Identify which cell holds the provided text, then report its [X, Y] central coordinate. 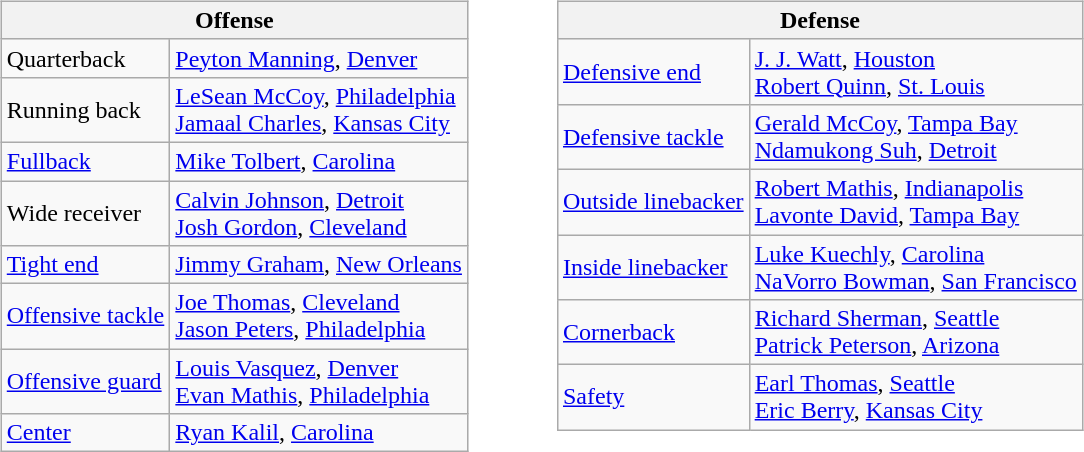
Mike Tolbert, Carolina [319, 161]
Peyton Manning, Denver [319, 58]
Fullback [86, 161]
Richard Sherman, SeattlePatrick Peterson, Arizona [916, 332]
J. J. Watt, HoustonRobert Quinn, St. Louis [916, 72]
Defensive tackle [653, 136]
Jimmy Graham, New Orleans [319, 265]
Wide receiver [86, 212]
Defensive end [653, 72]
Luke Kuechly, CarolinaNaVorro Bowman, San Francisco [916, 266]
Offensive guard [86, 382]
Quarterback [86, 58]
Joe Thomas, ClevelandJason Peters, Philadelphia [319, 316]
Offensive tackle [86, 316]
Safety [653, 398]
Gerald McCoy, Tampa BayNdamukong Suh, Detroit [916, 136]
Offense [234, 20]
Defense [820, 20]
Inside linebacker [653, 266]
Earl Thomas, SeattleEric Berry, Kansas City [916, 398]
Tight end [86, 265]
Outside linebacker [653, 202]
Center [86, 433]
Calvin Johnson, DetroitJosh Gordon, Cleveland [319, 212]
Ryan Kalil, Carolina [319, 433]
LeSean McCoy, PhiladelphiaJamaal Charles, Kansas City [319, 110]
Robert Mathis, IndianapolisLavonte David, Tampa Bay [916, 202]
Cornerback [653, 332]
Running back [86, 110]
Louis Vasquez, DenverEvan Mathis, Philadelphia [319, 382]
